Output the [x, y] coordinate of the center of the cell containing the given text.  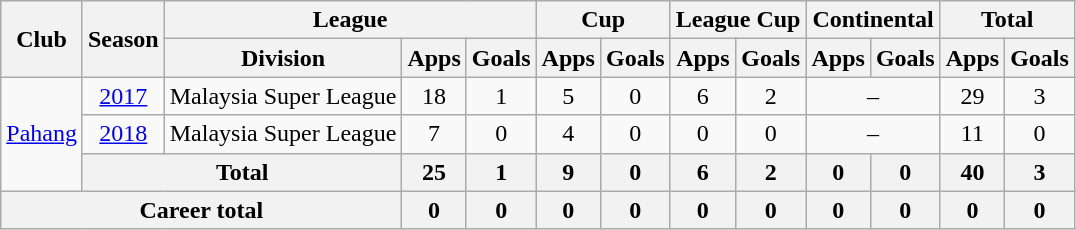
2018 [123, 134]
Club [42, 39]
29 [972, 96]
Division [283, 58]
Career total [202, 210]
40 [972, 172]
Pahang [42, 134]
18 [434, 96]
League [350, 20]
7 [434, 134]
25 [434, 172]
League Cup [738, 20]
11 [972, 134]
Cup [603, 20]
2017 [123, 96]
Continental [873, 20]
9 [568, 172]
4 [568, 134]
Season [123, 39]
5 [568, 96]
